Identify which cell holds the provided text, then report its [x, y] central coordinate. 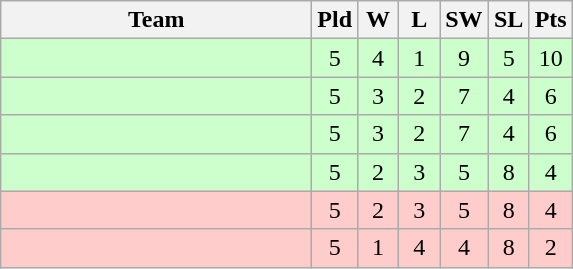
SL [508, 20]
W [378, 20]
9 [464, 58]
10 [550, 58]
Pts [550, 20]
Pld [335, 20]
SW [464, 20]
L [420, 20]
Team [156, 20]
